Determine the (x, y) coordinate at the center of the cell enclosing the given text.  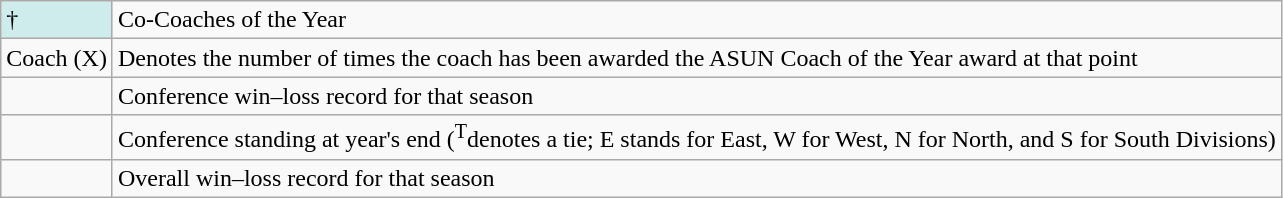
† (57, 20)
Co-Coaches of the Year (696, 20)
Coach (X) (57, 58)
Conference win–loss record for that season (696, 96)
Denotes the number of times the coach has been awarded the ASUN Coach of the Year award at that point (696, 58)
Overall win–loss record for that season (696, 178)
Conference standing at year's end (Tdenotes a tie; E stands for East, W for West, N for North, and S for South Divisions) (696, 138)
